Detect which cell encompasses the target text, then output its [X, Y] center coordinate. 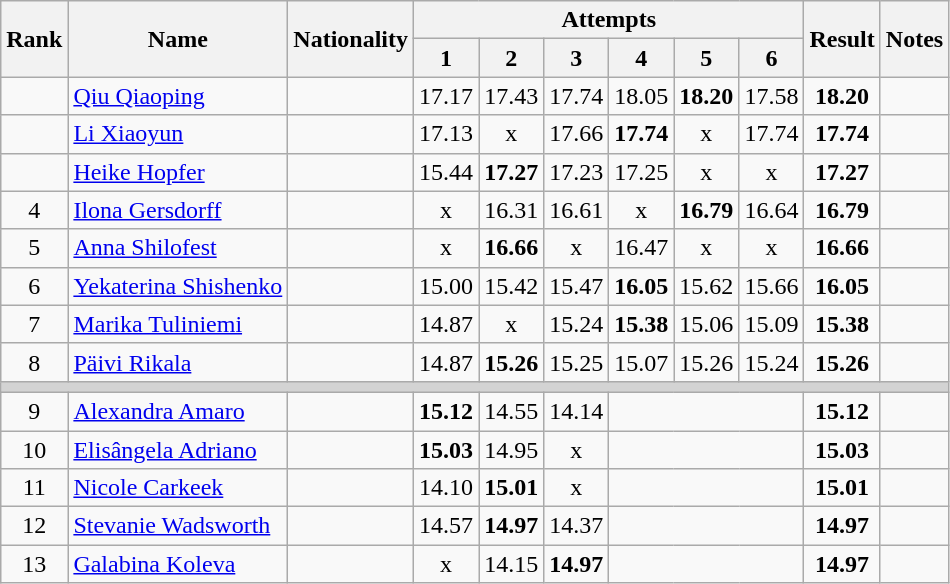
Rank [34, 39]
17.25 [642, 172]
16.64 [772, 210]
Alexandra Amaro [178, 411]
15.00 [446, 286]
Päivi Rikala [178, 362]
Nationality [351, 39]
14.55 [512, 411]
17.58 [772, 96]
Marika Tuliniemi [178, 324]
13 [34, 564]
10 [34, 449]
15.07 [642, 362]
7 [34, 324]
15.44 [446, 172]
17.13 [446, 134]
18.05 [642, 96]
15.25 [576, 362]
3 [576, 58]
12 [34, 526]
17.23 [576, 172]
Ilona Gersdorff [178, 210]
9 [34, 411]
15.66 [772, 286]
Yekaterina Shishenko [178, 286]
16.47 [642, 248]
Name [178, 39]
14.37 [576, 526]
8 [34, 362]
Nicole Carkeek [178, 488]
Stevanie Wadsworth [178, 526]
17.43 [512, 96]
Attempts [609, 20]
17.17 [446, 96]
15.62 [706, 286]
Qiu Qiaoping [178, 96]
Notes [914, 39]
16.61 [576, 210]
Li Xiaoyun [178, 134]
15.06 [706, 324]
14.14 [576, 411]
14.57 [446, 526]
Elisângela Adriano [178, 449]
Anna Shilofest [178, 248]
14.95 [512, 449]
1 [446, 58]
Heike Hopfer [178, 172]
14.10 [446, 488]
Result [842, 39]
15.47 [576, 286]
2 [512, 58]
17.66 [576, 134]
Galabina Koleva [178, 564]
15.09 [772, 324]
11 [34, 488]
15.42 [512, 286]
14.15 [512, 564]
16.31 [512, 210]
